Search for the cell housing the specified text and yield its (X, Y) center coordinate. 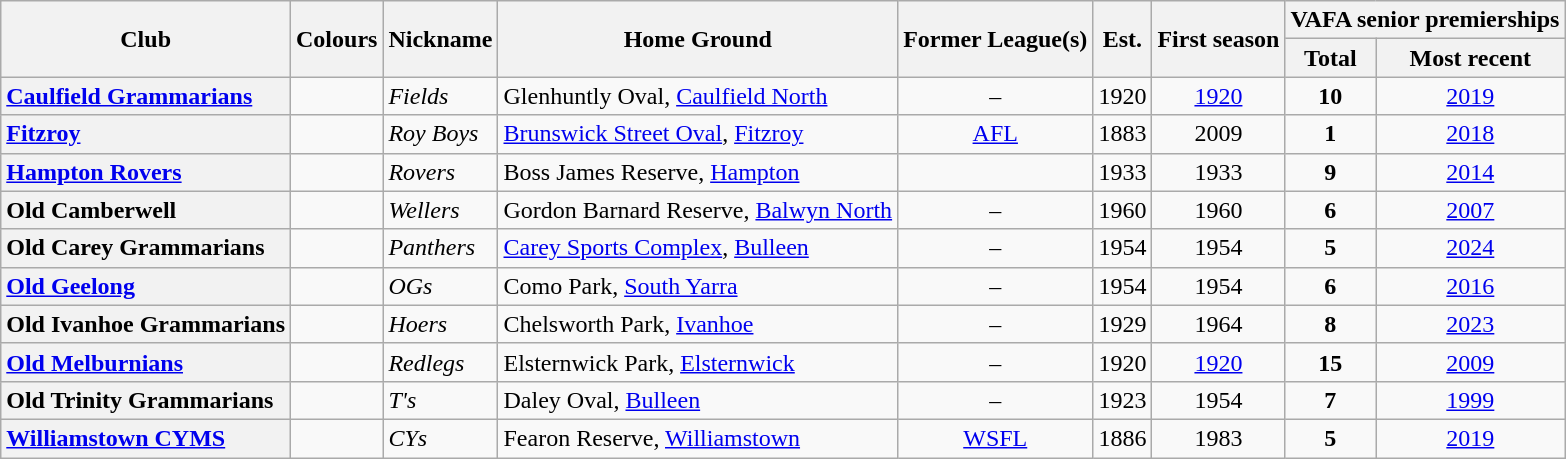
Como Park, South Yarra (698, 286)
7 (1330, 400)
1886 (1122, 438)
2016 (1470, 286)
2014 (1470, 172)
Caulfield Grammarians (146, 96)
Colours (337, 39)
CYs (440, 438)
Brunswick Street Oval, Fitzroy (698, 134)
1983 (1218, 438)
1883 (1122, 134)
Daley Oval, Bulleen (698, 400)
Old Melburnians (146, 362)
2023 (1470, 324)
Wellers (440, 210)
2024 (1470, 248)
Former League(s) (996, 39)
Most recent (1470, 58)
VAFA senior premierships (1425, 20)
Nickname (440, 39)
Elsternwick Park, Elsternwick (698, 362)
Old Ivanhoe Grammarians (146, 324)
Old Trinity Grammarians (146, 400)
Carey Sports Complex, Bulleen (698, 248)
2007 (1470, 210)
1964 (1218, 324)
T's (440, 400)
Fields (440, 96)
Roy Boys (440, 134)
Hampton Rovers (146, 172)
2018 (1470, 134)
Fitzroy (146, 134)
Boss James Reserve, Hampton (698, 172)
Rovers (440, 172)
Gordon Barnard Reserve, Balwyn North (698, 210)
Williamstown CYMS (146, 438)
First season (1218, 39)
9 (1330, 172)
Fearon Reserve, Williamstown (698, 438)
1923 (1122, 400)
Club (146, 39)
Glenhuntly Oval, Caulfield North (698, 96)
OGs (440, 286)
Home Ground (698, 39)
Old Camberwell (146, 210)
Redlegs (440, 362)
1999 (1470, 400)
10 (1330, 96)
Total (1330, 58)
Panthers (440, 248)
AFL (996, 134)
8 (1330, 324)
15 (1330, 362)
Old Geelong (146, 286)
1 (1330, 134)
Hoers (440, 324)
Chelsworth Park, Ivanhoe (698, 324)
Est. (1122, 39)
1929 (1122, 324)
WSFL (996, 438)
Old Carey Grammarians (146, 248)
